Detect which cell encompasses the target text, then output its (X, Y) center coordinate. 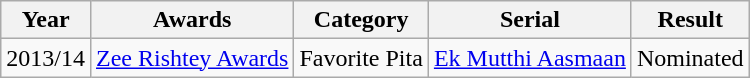
Nominated (690, 58)
Zee Rishtey Awards (192, 58)
Ek Mutthi Aasmaan (530, 58)
Result (690, 20)
2013/14 (46, 58)
Favorite Pita (361, 58)
Category (361, 20)
Serial (530, 20)
Year (46, 20)
Awards (192, 20)
